Detect which cell encompasses the target text, then output its [x, y] center coordinate. 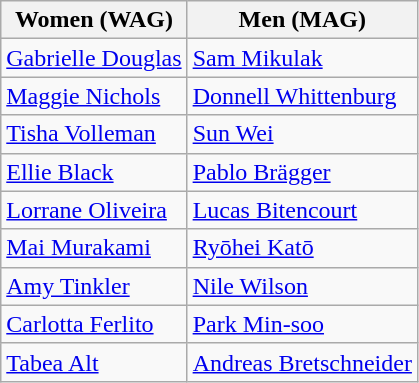
Women (WAG) [94, 20]
Gabrielle Douglas [94, 58]
Lucas Bitencourt [302, 210]
Donnell Whittenburg [302, 96]
Ellie Black [94, 172]
Amy Tinkler [94, 286]
Sam Mikulak [302, 58]
Tabea Alt [94, 362]
Ryōhei Katō [302, 248]
Andreas Bretschneider [302, 362]
Carlotta Ferlito [94, 324]
Nile Wilson [302, 286]
Pablo Brägger [302, 172]
Mai Murakami [94, 248]
Lorrane Oliveira [94, 210]
Maggie Nichols [94, 96]
Sun Wei [302, 134]
Tisha Volleman [94, 134]
Park Min-soo [302, 324]
Men (MAG) [302, 20]
